Determine the [X, Y] coordinate at the center of the cell enclosing the given text.  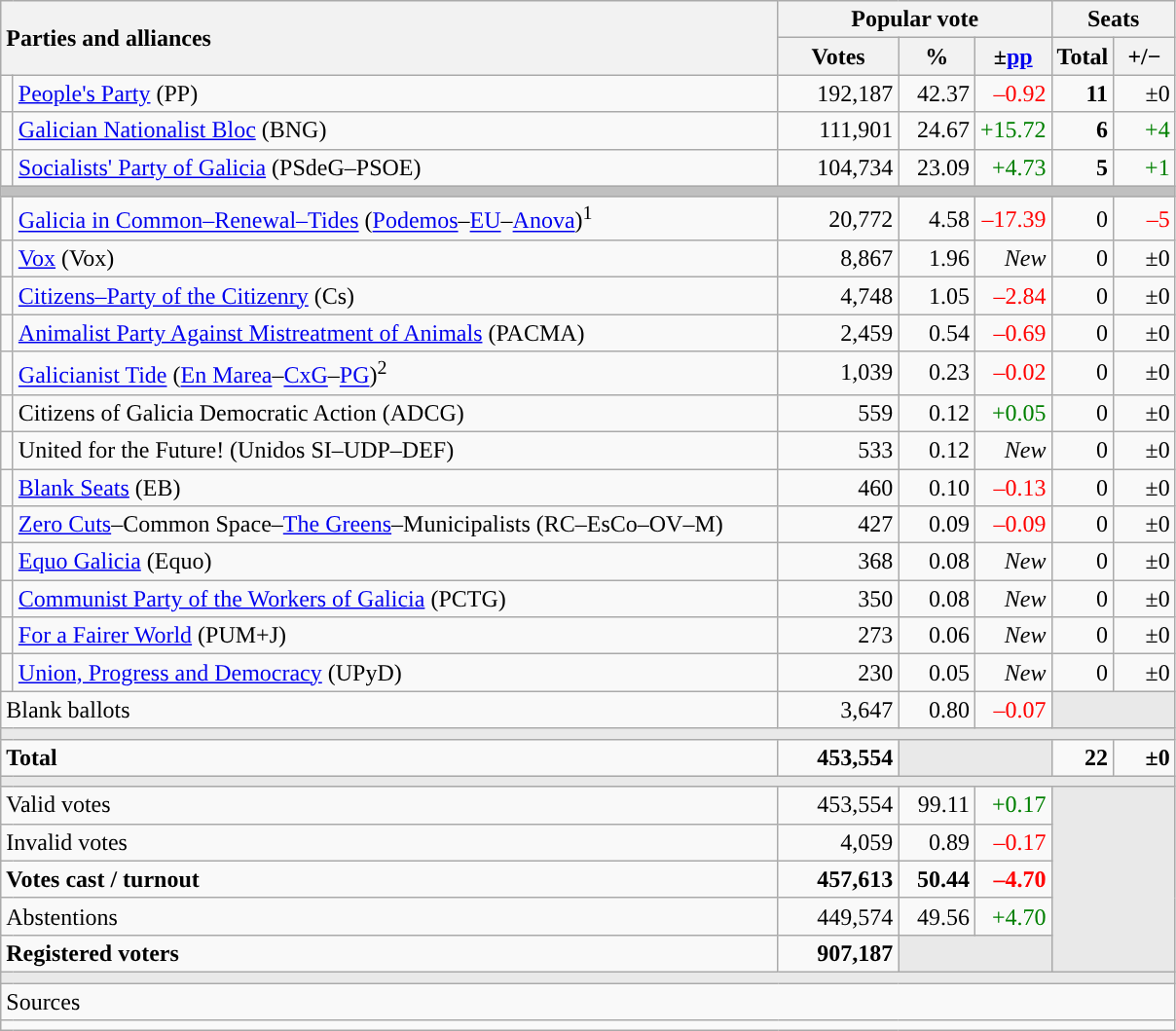
42.37 [937, 93]
Socialists' Party of Galicia (PSdeG–PSOE) [395, 167]
104,734 [838, 167]
0.06 [937, 636]
Citizens–Party of the Citizenry (Cs) [395, 296]
8,867 [838, 259]
Abstentions [389, 916]
111,901 [838, 130]
273 [838, 636]
559 [838, 413]
Votes cast / turnout [389, 879]
Equo Galicia (Equo) [395, 562]
4,059 [838, 842]
Blank Seats (EB) [395, 488]
Galicia in Common–Renewal–Tides (Podemos–EU–Anova)1 [395, 218]
22 [1083, 757]
Citizens of Galicia Democratic Action (ADCG) [395, 413]
0.09 [937, 525]
4,748 [838, 296]
Communist Party of the Workers of Galicia (PCTG) [395, 599]
+/− [1145, 56]
1,039 [838, 374]
Invalid votes [389, 842]
Galicianist Tide (En Marea–CxG–PG)2 [395, 374]
Galician Nationalist Bloc (BNG) [395, 130]
192,187 [838, 93]
+15.72 [1012, 130]
–17.39 [1012, 218]
Registered voters [389, 953]
460 [838, 488]
2,459 [838, 333]
–0.17 [1012, 842]
Popular vote [915, 19]
427 [838, 525]
For a Fairer World (PUM+J) [395, 636]
Union, Progress and Democracy (UPyD) [395, 673]
3,647 [838, 710]
+0.05 [1012, 413]
Vox (Vox) [395, 259]
Sources [588, 1002]
0.23 [937, 374]
–0.02 [1012, 374]
Valid votes [389, 805]
1.05 [937, 296]
Seats [1114, 19]
–0.09 [1012, 525]
–5 [1145, 218]
±pp [1012, 56]
+0.17 [1012, 805]
–0.92 [1012, 93]
230 [838, 673]
0.54 [937, 333]
+4.70 [1012, 916]
533 [838, 450]
6 [1083, 130]
+4.73 [1012, 167]
% [937, 56]
0.80 [937, 710]
24.67 [937, 130]
11 [1083, 93]
4.58 [937, 218]
368 [838, 562]
907,187 [838, 953]
99.11 [937, 805]
20,772 [838, 218]
449,574 [838, 916]
People's Party (PP) [395, 93]
–0.07 [1012, 710]
Blank ballots [389, 710]
457,613 [838, 879]
Animalist Party Against Mistreatment of Animals (PACMA) [395, 333]
350 [838, 599]
Zero Cuts–Common Space–The Greens–Municipalists (RC–EsCo–OV–M) [395, 525]
23.09 [937, 167]
+1 [1145, 167]
United for the Future! (Unidos SI–UDP–DEF) [395, 450]
50.44 [937, 879]
5 [1083, 167]
–2.84 [1012, 296]
Votes [838, 56]
Parties and alliances [389, 38]
49.56 [937, 916]
–4.70 [1012, 879]
–0.69 [1012, 333]
1.96 [937, 259]
–0.13 [1012, 488]
0.10 [937, 488]
0.89 [937, 842]
0.05 [937, 673]
+4 [1145, 130]
